Detect which cell encompasses the target text, then output its [X, Y] center coordinate. 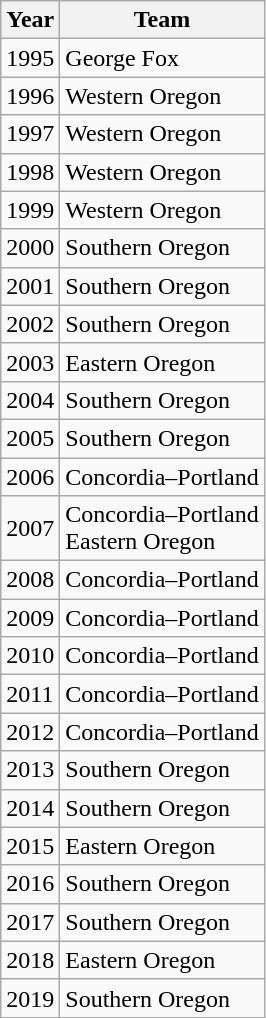
1995 [30, 58]
Team [162, 20]
Concordia–PortlandEastern Oregon [162, 528]
2019 [30, 998]
1996 [30, 96]
1999 [30, 210]
2011 [30, 694]
2004 [30, 400]
2017 [30, 922]
2007 [30, 528]
1997 [30, 134]
2008 [30, 580]
2016 [30, 884]
2001 [30, 286]
2000 [30, 248]
2015 [30, 846]
2010 [30, 656]
1998 [30, 172]
2013 [30, 770]
2003 [30, 362]
2006 [30, 477]
2005 [30, 438]
2014 [30, 808]
Year [30, 20]
George Fox [162, 58]
2002 [30, 324]
2012 [30, 732]
2009 [30, 618]
2018 [30, 960]
